Return [X, Y] of the center of cell containing provided text 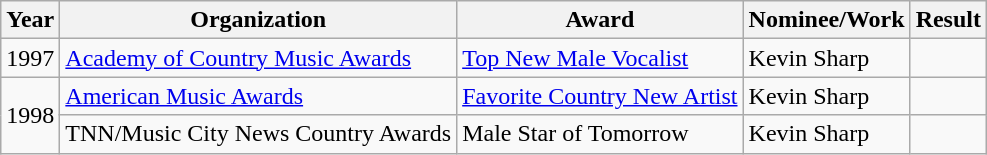
TNN/Music City News Country Awards [258, 134]
Academy of Country Music Awards [258, 58]
Year [30, 20]
Top New Male Vocalist [600, 58]
1998 [30, 115]
Favorite Country New Artist [600, 96]
1997 [30, 58]
Nominee/Work [826, 20]
American Music Awards [258, 96]
Organization [258, 20]
Result [948, 20]
Award [600, 20]
Male Star of Tomorrow [600, 134]
